Capture the cell that displays the provided text and extract its (X, Y) central coordinate. 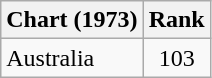
Rank (176, 20)
103 (176, 58)
Australia (72, 58)
Chart (1973) (72, 20)
